Capture the cell that displays the provided text and extract its (x, y) central coordinate. 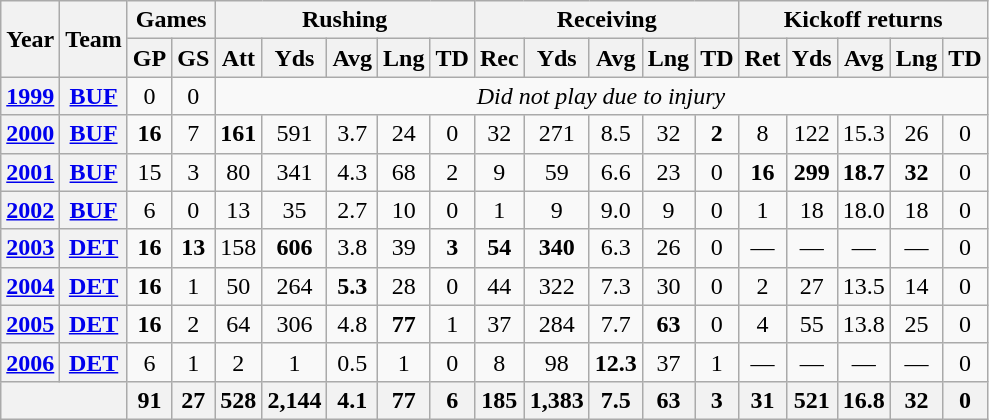
3.7 (352, 134)
7 (194, 134)
2004 (30, 286)
44 (499, 286)
15.3 (864, 134)
9.0 (616, 210)
Year (30, 39)
Games (170, 20)
5.3 (352, 286)
59 (556, 172)
2,144 (294, 400)
4.1 (352, 400)
Did not play due to injury (601, 96)
30 (668, 286)
18.7 (864, 172)
Ret (762, 58)
15 (149, 172)
25 (916, 324)
2006 (30, 362)
39 (404, 248)
12.3 (616, 362)
Rushing (345, 20)
158 (238, 248)
16.8 (864, 400)
161 (238, 134)
23 (668, 172)
2003 (30, 248)
606 (294, 248)
18.0 (864, 210)
2001 (30, 172)
7.7 (616, 324)
1,383 (556, 400)
2005 (30, 324)
Att (238, 58)
2000 (30, 134)
528 (238, 400)
10 (404, 210)
Team (94, 39)
341 (294, 172)
8.5 (616, 134)
13.5 (864, 286)
28 (404, 286)
271 (556, 134)
GS (194, 58)
55 (812, 324)
Kickoff returns (863, 20)
91 (149, 400)
14 (916, 286)
185 (499, 400)
2002 (30, 210)
50 (238, 286)
591 (294, 134)
54 (499, 248)
122 (812, 134)
Rec (499, 58)
299 (812, 172)
7.3 (616, 286)
7.5 (616, 400)
4 (762, 324)
24 (404, 134)
Receiving (606, 20)
284 (556, 324)
4.3 (352, 172)
68 (404, 172)
3.8 (352, 248)
2.7 (352, 210)
98 (556, 362)
13.8 (864, 324)
80 (238, 172)
35 (294, 210)
64 (238, 324)
4.8 (352, 324)
521 (812, 400)
GP (149, 58)
1999 (30, 96)
340 (556, 248)
31 (762, 400)
0.5 (352, 362)
306 (294, 324)
6.6 (616, 172)
322 (556, 286)
6.3 (616, 248)
264 (294, 286)
